Return the (X, Y) coordinate for the center point of the cell that contains the specified text.  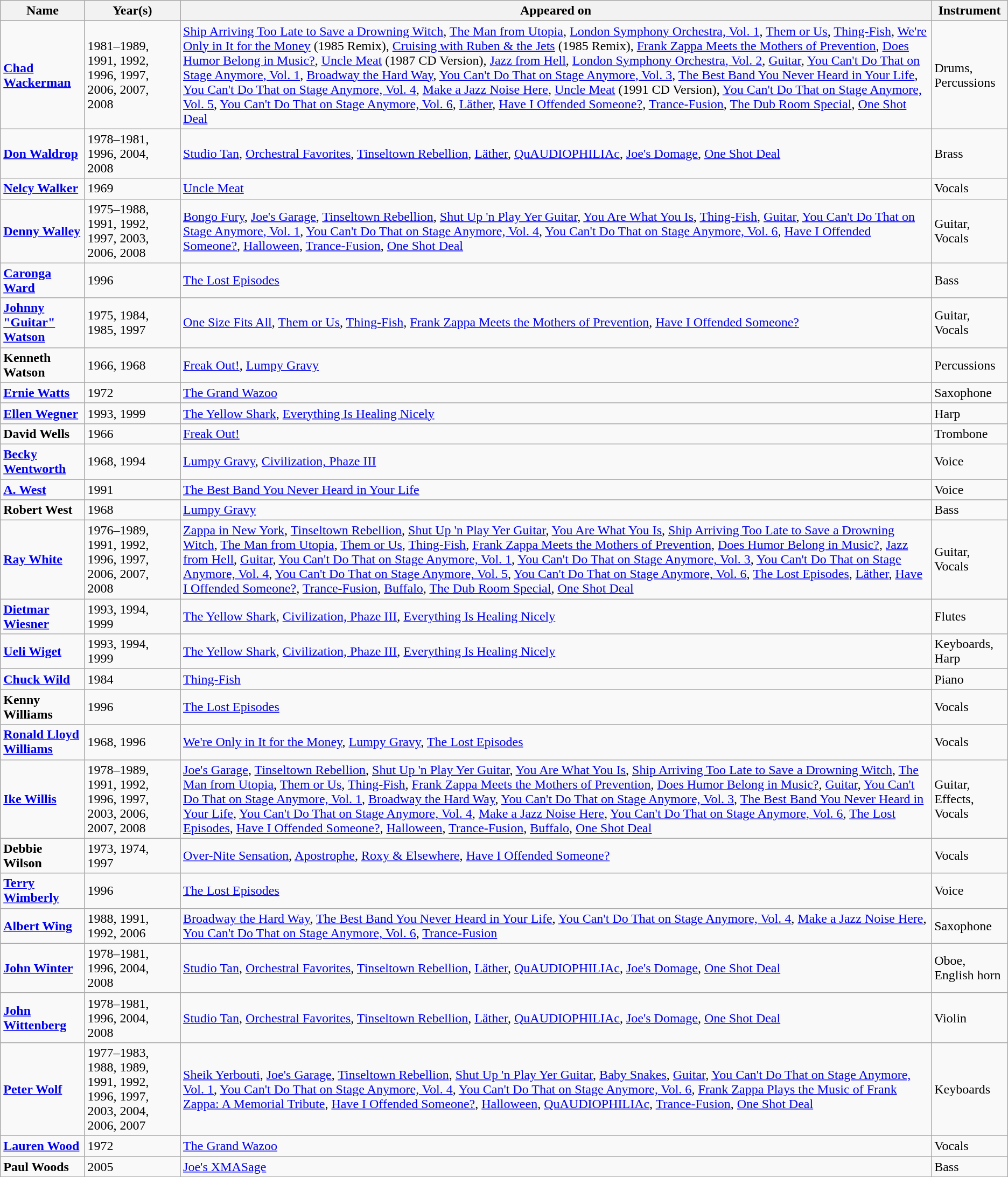
Over-Nite Sensation, Apostrophe, Roxy & Elsewhere, Have I Offended Someone? (556, 855)
Harp (970, 413)
Ike Willis (43, 799)
Guitar, Effects, Vocals (970, 799)
1966 (132, 434)
Thing-Fish (556, 679)
Dietmar Wiesner (43, 616)
1975, 1984, 1985, 1997 (132, 323)
1968, 1994 (132, 461)
Chuck Wild (43, 679)
Lauren Wood (43, 1146)
1973, 1974, 1997 (132, 855)
Name (43, 11)
2005 (132, 1166)
1966, 1968 (132, 365)
Ray White (43, 560)
Oboe, English horn (970, 968)
1968 (132, 510)
Becky Wentworth (43, 461)
Piano (970, 679)
Drums, Percussions (970, 75)
Brass (970, 154)
Freak Out! (556, 434)
Albert Wing (43, 925)
Robert West (43, 510)
David Wells (43, 434)
Caronga Ward (43, 280)
Trombone (970, 434)
Appeared on (556, 11)
Flutes (970, 616)
Nelcy Walker (43, 189)
1978–1989, 1991, 1992, 1996, 1997, 2003, 2006, 2007, 2008 (132, 799)
Freak Out!, Lumpy Gravy (556, 365)
John Winter (43, 968)
1988, 1991, 1992, 2006 (132, 925)
Johnny "Guitar" Watson (43, 323)
John Wittenberg (43, 1018)
1975–1988, 1991, 1992, 1997, 2003, 2006, 2008 (132, 231)
Keyboards (970, 1089)
1993, 1999 (132, 413)
1977–1983, 1988, 1989, 1991, 1992, 1996, 1997, 2003, 2004, 2006, 2007 (132, 1089)
1968, 1996 (132, 742)
Denny Walley (43, 231)
Terry Wimberly (43, 891)
1984 (132, 679)
The Best Band You Never Heard in Your Life (556, 490)
1981–1989, 1991, 1992, 1996, 1997, 2006, 2007, 2008 (132, 75)
1969 (132, 189)
1976–1989, 1991, 1992, 1996, 1997, 2006, 2007, 2008 (132, 560)
Violin (970, 1018)
Lumpy Gravy (556, 510)
Lumpy Gravy, Civilization, Phaze III (556, 461)
Instrument (970, 11)
Ellen Wegner (43, 413)
Uncle Meat (556, 189)
Don Waldrop (43, 154)
Peter Wolf (43, 1089)
Debbie Wilson (43, 855)
Year(s) (132, 11)
A. West (43, 490)
Keyboards, Harp (970, 652)
Ueli Wiget (43, 652)
Chad Wackerman (43, 75)
Ronald Lloyd Williams (43, 742)
Ernie Watts (43, 393)
Paul Woods (43, 1166)
One Size Fits All, Them or Us, Thing-Fish, Frank Zappa Meets the Mothers of Prevention, Have I Offended Someone? (556, 323)
1991 (132, 490)
We're Only in It for the Money, Lumpy Gravy, The Lost Episodes (556, 742)
The Yellow Shark, Everything Is Healing Nicely (556, 413)
Kenneth Watson (43, 365)
Kenny Williams (43, 707)
Joe's XMASage (556, 1166)
Percussions (970, 365)
